Provide the (X, Y) coordinate of the cell's center where the given text is located.  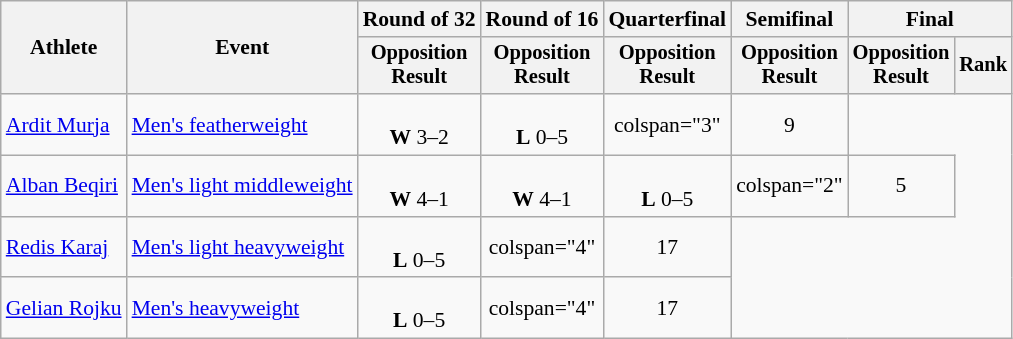
colspan="3" (667, 124)
Men's featherweight (242, 124)
Round of 32 (420, 19)
9 (790, 124)
Athlete (64, 48)
Event (242, 48)
Men's light middleweight (242, 186)
Men's light heavyweight (242, 248)
Semifinal (790, 19)
Alban Beqiri (64, 186)
Men's heavyweight (242, 308)
Rank (983, 66)
Ardit Murja (64, 124)
colspan="2" (790, 186)
Final (930, 19)
5 (902, 186)
Redis Karaj (64, 248)
Quarterfinal (667, 19)
W 3–2 (420, 124)
Gelian Rojku (64, 308)
Round of 16 (542, 19)
